Scan for the cell matching the given text and deliver its (X, Y) coordinate at center. 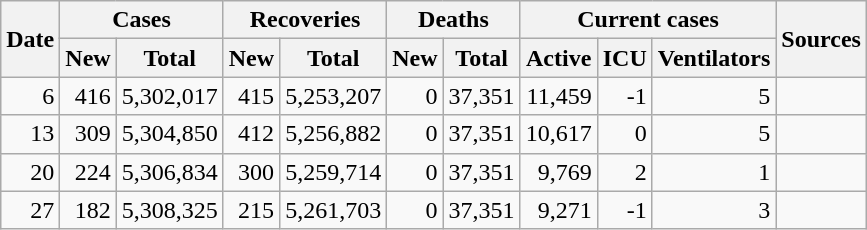
416 (88, 96)
Current cases (648, 20)
215 (251, 210)
5,304,850 (170, 134)
2 (624, 172)
ICU (624, 58)
Ventilators (714, 58)
Date (30, 39)
27 (30, 210)
Active (558, 58)
5,261,703 (334, 210)
Recoveries (304, 20)
6 (30, 96)
412 (251, 134)
415 (251, 96)
5,253,207 (334, 96)
309 (88, 134)
9,271 (558, 210)
5,256,882 (334, 134)
13 (30, 134)
1 (714, 172)
20 (30, 172)
Sources (822, 39)
3 (714, 210)
5,308,325 (170, 210)
9,769 (558, 172)
300 (251, 172)
182 (88, 210)
Deaths (454, 20)
11,459 (558, 96)
224 (88, 172)
5,302,017 (170, 96)
5,306,834 (170, 172)
5,259,714 (334, 172)
10,617 (558, 134)
Cases (142, 20)
